Output the (X, Y) coordinate of the center of the cell containing the given text.  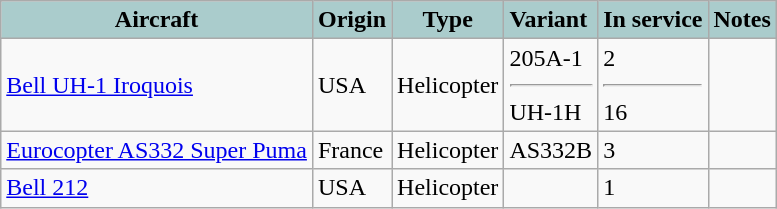
3 (653, 150)
1 (653, 188)
Eurocopter AS332 Super Puma (157, 150)
Bell 212 (157, 188)
In service (653, 20)
France (352, 150)
AS332B (551, 150)
Notes (742, 20)
Aircraft (157, 20)
Origin (352, 20)
205A-1UH-1H (551, 85)
Variant (551, 20)
Type (448, 20)
216 (653, 85)
Bell UH-1 Iroquois (157, 85)
